Pinpoint the cell where the given text exists, returning its (X, Y) midpoint coordinate. 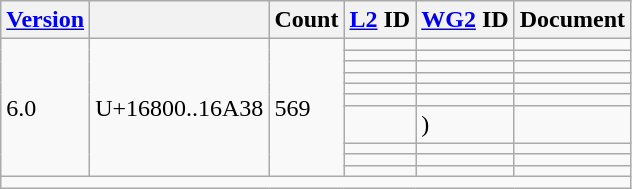
569 (306, 108)
U+16800..16A38 (180, 108)
Version (46, 20)
) (465, 124)
Count (306, 20)
Document (572, 20)
6.0 (46, 108)
WG2 ID (465, 20)
L2 ID (380, 20)
